Return the (X, Y) coordinate for the center point of the cell that contains the specified text.  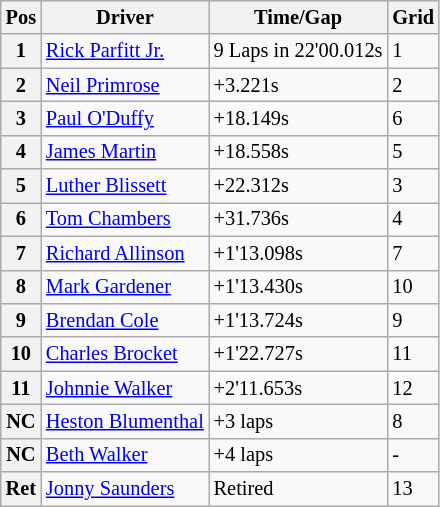
Jonny Saunders (125, 489)
Johnnie Walker (125, 388)
+18.558s (298, 152)
- (413, 455)
+18.149s (298, 118)
+3.221s (298, 85)
Time/Gap (298, 17)
+1'13.430s (298, 287)
Pos (21, 17)
Grid (413, 17)
Neil Primrose (125, 85)
Retired (298, 489)
+1'22.727s (298, 354)
Driver (125, 17)
Ret (21, 489)
Rick Parfitt Jr. (125, 51)
Charles Brocket (125, 354)
+1'13.098s (298, 253)
Brendan Cole (125, 320)
Beth Walker (125, 455)
+22.312s (298, 186)
+31.736s (298, 219)
Richard Allinson (125, 253)
+4 laps (298, 455)
9 Laps in 22'00.012s (298, 51)
+1'13.724s (298, 320)
12 (413, 388)
Heston Blumenthal (125, 421)
James Martin (125, 152)
Luther Blissett (125, 186)
13 (413, 489)
Paul O'Duffy (125, 118)
+2'11.653s (298, 388)
Tom Chambers (125, 219)
Mark Gardener (125, 287)
+3 laps (298, 421)
